Pinpoint the cell where the given text exists, returning its (x, y) midpoint coordinate. 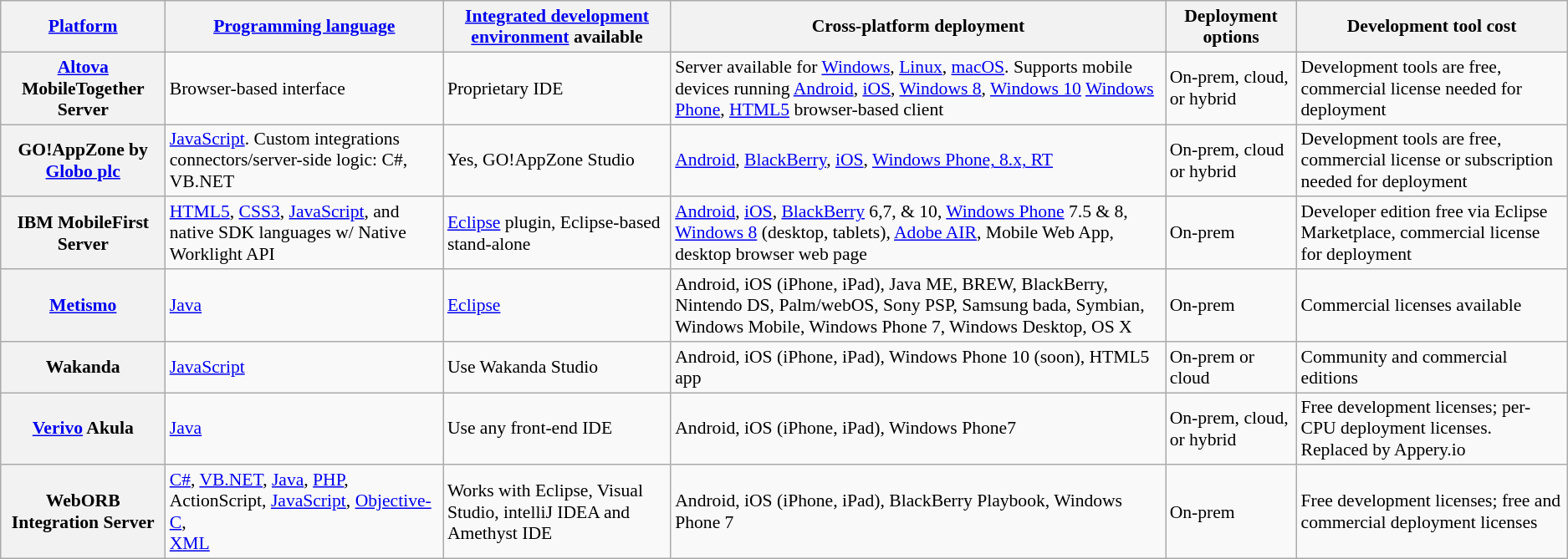
On-prem, cloud or hybrid (1231, 160)
Programming language (304, 27)
Developer edition free via Eclipse Marketplace, commercial license for deployment (1432, 234)
Proprietary IDE (557, 89)
Verivo Akula (84, 429)
On-prem or cloud (1231, 368)
Eclipse plugin, Eclipse-based stand-alone (557, 234)
Use Wakanda Studio (557, 368)
Development tools are free, commercial license or subscription needed for deployment (1432, 160)
Android, iOS (iPhone, iPad), Windows Phone 10 (soon), HTML5 app (918, 368)
JavaScript (304, 368)
Use any front-end IDE (557, 429)
Android, iOS, BlackBerry 6,7, & 10, Windows Phone 7.5 & 8, Windows 8 (desktop, tablets), Adobe AIR, Mobile Web App, desktop browser web page (918, 234)
Free development licenses; free and commercial deployment licenses (1432, 512)
Deployment options (1231, 27)
Free development licenses; per-CPU deployment licenses. Replaced by Appery.io (1432, 429)
C#, VB.NET, Java, PHP, ActionScript, JavaScript, Objective-C,XML (304, 512)
Metismo (84, 306)
Platform (84, 27)
Commercial licenses available (1432, 306)
Wakanda (84, 368)
Development tool cost (1432, 27)
JavaScript. Custom integrations connectors/server-side logic: C#, VB.NET (304, 160)
Android, BlackBerry, iOS, Windows Phone, 8.x, RT (918, 160)
Eclipse (557, 306)
IBM MobileFirst Server (84, 234)
Cross-platform deployment (918, 27)
HTML5, CSS3, JavaScript, and native SDK languages w/ Native Worklight API (304, 234)
Community and commercial editions (1432, 368)
WebORB Integration Server (84, 512)
Altova MobileTogether Server (84, 89)
Android, iOS (iPhone, iPad), BlackBerry Playbook, Windows Phone 7 (918, 512)
GO!AppZone by Globo plc (84, 160)
Integrated development environment available (557, 27)
Works with Eclipse, Visual Studio, intelliJ IDEA and Amethyst IDE (557, 512)
Development tools are free, commercial license needed for deployment (1432, 89)
Yes, GO!AppZone Studio (557, 160)
Browser-based interface (304, 89)
Android, iOS (iPhone, iPad), Windows Phone7 (918, 429)
